Search for the cell housing the specified text and yield its (X, Y) center coordinate. 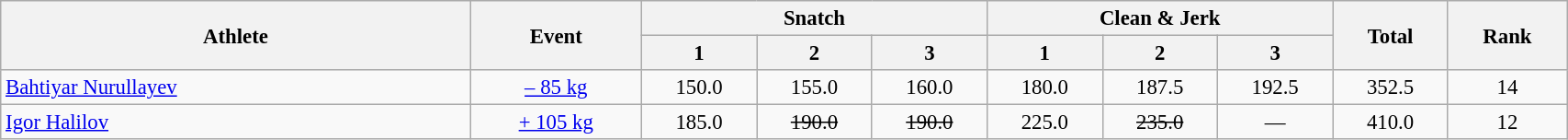
– 85 kg (556, 87)
155.0 (814, 87)
410.0 (1391, 122)
Athlete (235, 35)
Igor Halilov (235, 122)
187.5 (1159, 87)
Event (556, 35)
185.0 (698, 122)
Clean & Jerk (1160, 18)
235.0 (1159, 122)
160.0 (930, 87)
225.0 (1045, 122)
352.5 (1391, 87)
180.0 (1045, 87)
Rank (1506, 35)
Bahtiyar Nurullayev (235, 87)
Snatch (814, 18)
14 (1506, 87)
150.0 (698, 87)
192.5 (1275, 87)
— (1275, 122)
Total (1391, 35)
+ 105 kg (556, 122)
12 (1506, 122)
